Output the [x, y] coordinate of the center of the cell containing the given text.  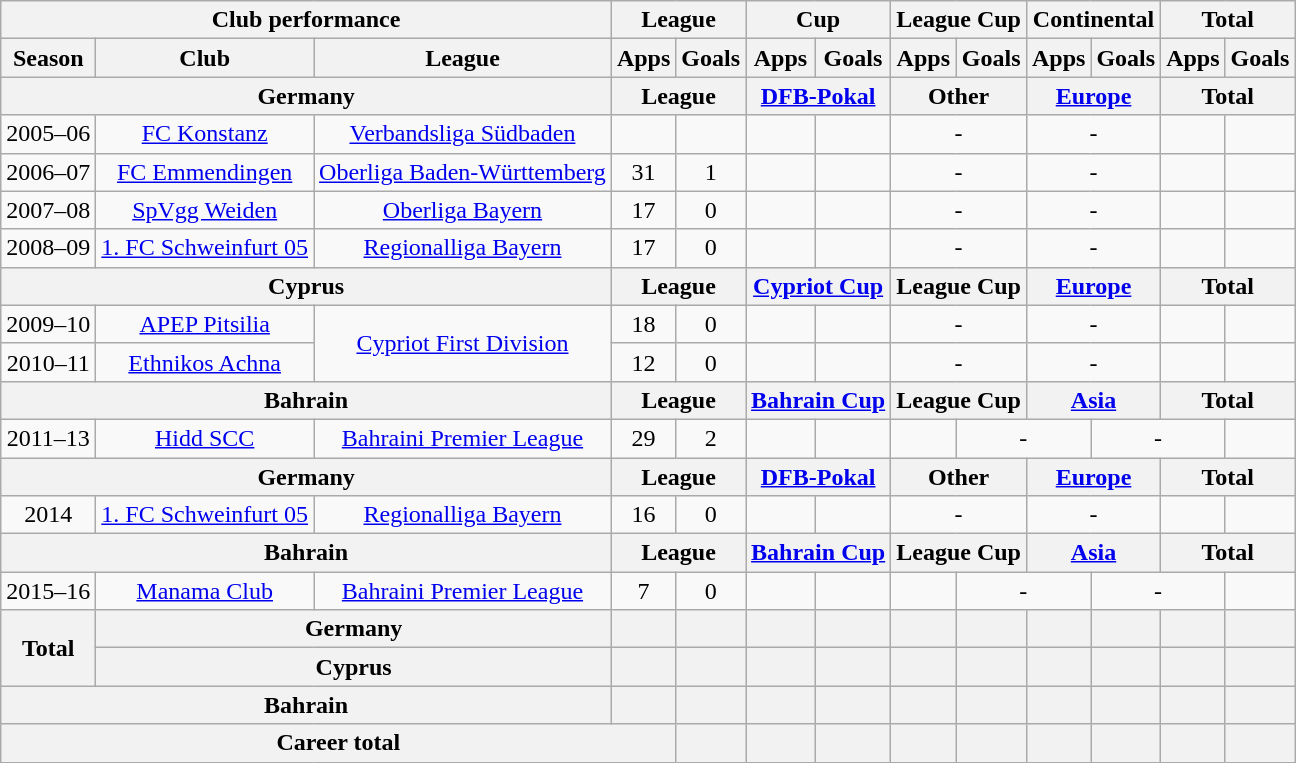
Club performance [306, 20]
16 [643, 515]
12 [643, 362]
2014 [48, 515]
7 [643, 591]
Club [205, 58]
2010–11 [48, 362]
Manama Club [205, 591]
Hidd SCC [205, 438]
Verbandsliga Südbaden [463, 134]
Oberliga Baden-Württemberg [463, 172]
2015–16 [48, 591]
Continental [1093, 20]
2 [711, 438]
2005–06 [48, 134]
Career total [338, 743]
31 [643, 172]
FC Emmendingen [205, 172]
2007–08 [48, 210]
APEP Pitsilia [205, 324]
Season [48, 58]
1 [711, 172]
SpVgg Weiden [205, 210]
Oberliga Bayern [463, 210]
FC Konstanz [205, 134]
18 [643, 324]
29 [643, 438]
Cup [818, 20]
2009–10 [48, 324]
2011–13 [48, 438]
Ethnikos Achna [205, 362]
Cypriot Cup [818, 286]
Cypriot First Division [463, 343]
2008–09 [48, 248]
2006–07 [48, 172]
